Pinpoint the cell where the given text exists, returning its [x, y] midpoint coordinate. 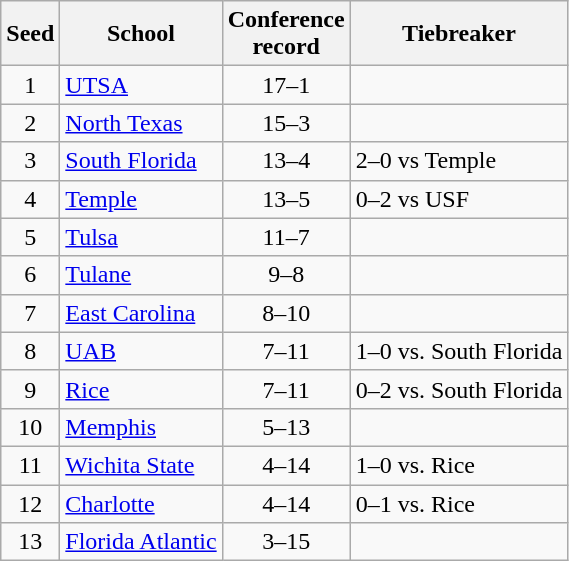
Rice [141, 389]
Tiebreaker [459, 34]
0–2 vs. South Florida [459, 389]
East Carolina [141, 313]
17–1 [286, 85]
3–15 [286, 542]
8–10 [286, 313]
1–0 vs. Rice [459, 465]
13–4 [286, 161]
Conferencerecord [286, 34]
UAB [141, 351]
Florida Atlantic [141, 542]
Memphis [141, 427]
5 [30, 237]
6 [30, 275]
3 [30, 161]
5–13 [286, 427]
4 [30, 199]
13–5 [286, 199]
Temple [141, 199]
Wichita State [141, 465]
0–1 vs. Rice [459, 503]
9–8 [286, 275]
UTSA [141, 85]
10 [30, 427]
South Florida [141, 161]
13 [30, 542]
2 [30, 123]
1–0 vs. South Florida [459, 351]
Tulane [141, 275]
1 [30, 85]
School [141, 34]
Seed [30, 34]
Charlotte [141, 503]
2–0 vs Temple [459, 161]
8 [30, 351]
7 [30, 313]
11–7 [286, 237]
0–2 vs USF [459, 199]
9 [30, 389]
12 [30, 503]
Tulsa [141, 237]
North Texas [141, 123]
11 [30, 465]
15–3 [286, 123]
